For the text-containing cell, return its midpoint in [x, y] coordinate format. 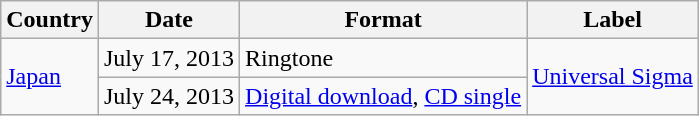
Universal Sigma [613, 77]
Ringtone [384, 58]
July 17, 2013 [168, 58]
July 24, 2013 [168, 96]
Label [613, 20]
Format [384, 20]
Country [50, 20]
Digital download, CD single [384, 96]
Japan [50, 77]
Date [168, 20]
